Identify which cell holds the provided text, then report its (x, y) central coordinate. 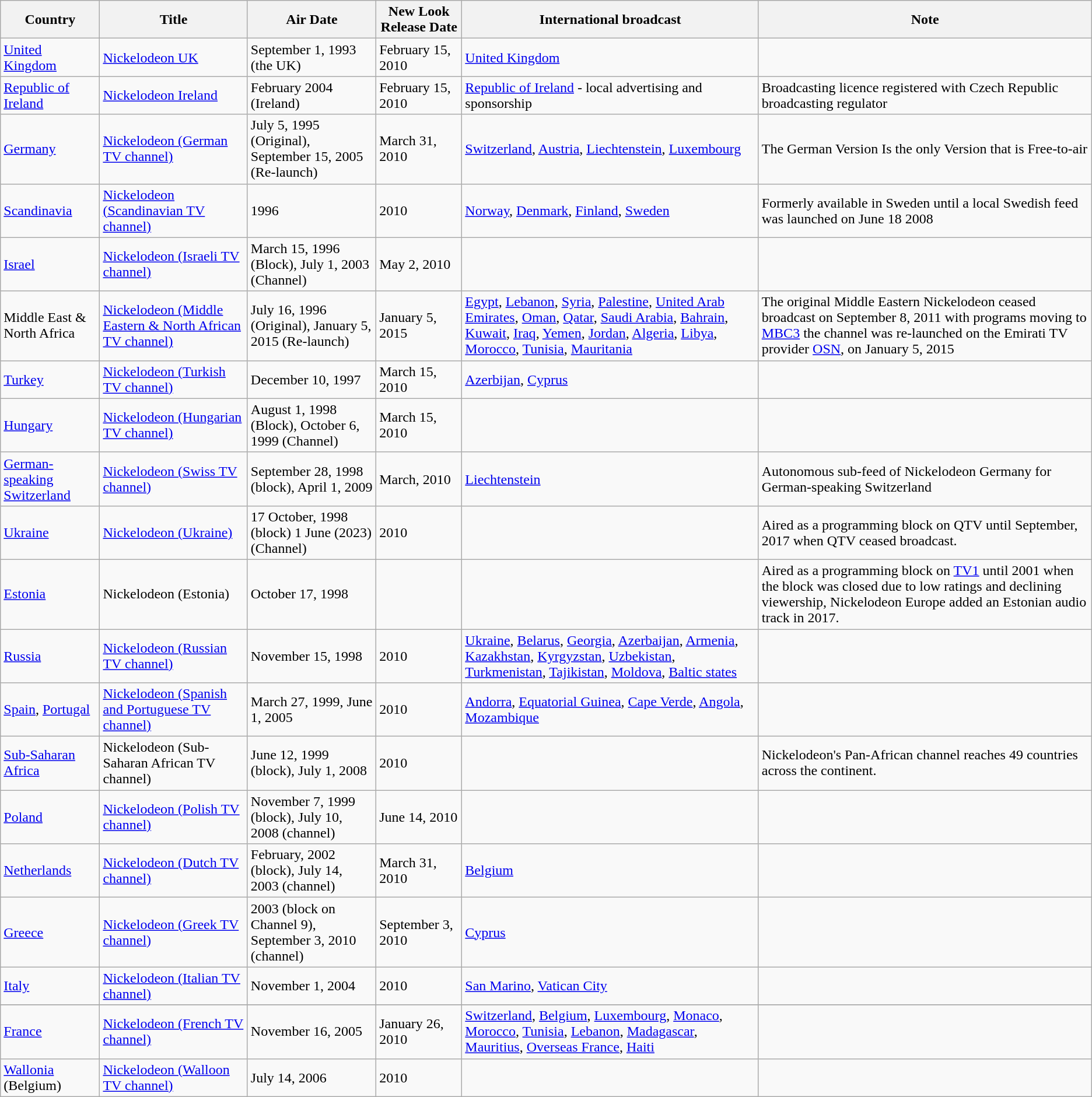
17 October, 1998 (block) 1 June (2023) (Channel) (311, 532)
Liechtenstein (610, 479)
Estonia (50, 594)
Norway, Denmark, Finland, Sweden (610, 211)
March 27, 1999, June 1, 2005 (311, 710)
Middle East & North Africa (50, 325)
Greece (50, 932)
Poland (50, 817)
Scandinavia (50, 211)
Belgium (610, 871)
November 15, 1998 (311, 656)
Aired as a programming block on QTV until September, 2017 when QTV ceased broadcast. (925, 532)
Nickelodeon (Swiss TV channel) (174, 479)
International broadcast (610, 20)
June 14, 2010 (419, 817)
San Marino, Vatican City (610, 986)
Nickelodeon (Scandinavian TV channel) (174, 211)
Nickelodeon (Ukraine) (174, 532)
Nickelodeon (German TV channel) (174, 149)
Italy (50, 986)
Nickelodeon (Estonia) (174, 594)
Wallonia (Belgium) (50, 1078)
October 17, 1998 (311, 594)
Nickelodeon (Greek TV channel) (174, 932)
July 5, 1995 (Original), September 15, 2005 (Re-launch) (311, 149)
September 1, 1993 (the UK) (311, 57)
November 7, 1999 (block), July 10, 2008 (channel) (311, 817)
1996 (311, 211)
July 16, 1996 (Original), January 5, 2015 (Re-launch) (311, 325)
Nickelodeon (Dutch TV channel) (174, 871)
Cyprus (610, 932)
Switzerland, Austria, Liechtenstein, Luxembourg (610, 149)
Nickelodeon's Pan-African channel reaches 49 countries across the continent. (925, 763)
Broadcasting licence registered with Czech Republic broadcasting regulator (925, 96)
New Look Release Date (419, 20)
Russia (50, 656)
Republic of Ireland - local advertising and sponsorship (610, 96)
March 15, 1996 (Block), July 1, 2003 (Channel) (311, 264)
German-speaking Switzerland (50, 479)
Nickelodeon (French TV channel) (174, 1032)
Andorra, Equatorial Guinea, Cape Verde, Angola, Mozambique (610, 710)
Nickelodeon (Sub-Saharan African TV channel) (174, 763)
Nickelodeon (Hungarian TV channel) (174, 425)
November 16, 2005 (311, 1032)
June 12, 1999 (block), July 1, 2008 (311, 763)
May 2, 2010 (419, 264)
Nickelodeon (Italian TV channel) (174, 986)
The German Version Is the only Version that is Free-to-air (925, 149)
December 10, 1997 (311, 379)
Nickelodeon Ireland (174, 96)
Azerbijan, Cyprus (610, 379)
January 26, 2010 (419, 1032)
Israel (50, 264)
March, 2010 (419, 479)
France (50, 1032)
February, 2002 (block), July 14, 2003 (channel) (311, 871)
September 3, 2010 (419, 932)
Switzerland, Belgium, Luxembourg, Monaco, Morocco, Tunisia, Lebanon, Madagascar, Mauritius, Overseas France, Haiti (610, 1032)
January 5, 2015 (419, 325)
Ukraine (50, 532)
Country (50, 20)
Nickelodeon (Russian TV channel) (174, 656)
September 28, 1998 (block), April 1, 2009 (311, 479)
July 14, 2006 (311, 1078)
Formerly available in Sweden until a local Swedish feed was launched on June 18 2008 (925, 211)
February 2004 (Ireland) (311, 96)
Germany (50, 149)
November 1, 2004 (311, 986)
August 1, 1998 (Block), October 6, 1999 (Channel) (311, 425)
Title (174, 20)
Turkey (50, 379)
Air Date (311, 20)
Republic of Ireland (50, 96)
Nickelodeon (Israeli TV channel) (174, 264)
Sub-Saharan Africa (50, 763)
Spain, Portugal (50, 710)
Netherlands (50, 871)
Ukraine, Belarus, Georgia, Azerbaijan, Armenia, Kazakhstan, Kyrgyzstan, Uzbekistan, Turkmenistan, Tajikistan, Moldova, Baltic states (610, 656)
Nickelodeon UK (174, 57)
Nickelodeon (Polish TV channel) (174, 817)
Nickelodeon (Middle Eastern & North African TV channel) (174, 325)
Note (925, 20)
Nickelodeon (Walloon TV channel) (174, 1078)
2003 (block on Channel 9), September 3, 2010 (channel) (311, 932)
Nickelodeon (Turkish TV channel) (174, 379)
Hungary (50, 425)
Nickelodeon (Spanish and Portuguese TV channel) (174, 710)
Autonomous sub-feed of Nickelodeon Germany for German-speaking Switzerland (925, 479)
